Return (X, Y) of the center of cell containing provided text 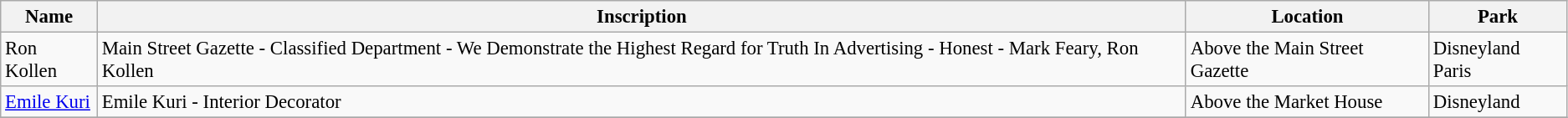
Inscription (641, 17)
Main Street Gazette - Classified Department - We Demonstrate the Highest Regard for Truth In Advertising - Honest - Mark Feary, Ron Kollen (641, 60)
Above the Market House (1307, 102)
Name (49, 17)
Above the Main Street Gazette (1307, 60)
Disneyland (1498, 102)
Ron Kollen (49, 60)
Park (1498, 17)
Emile Kuri - Interior Decorator (641, 102)
Disneyland Paris (1498, 60)
Location (1307, 17)
Emile Kuri (49, 102)
